Provide the (x, y) coordinate of the cell's center where the given text is located.  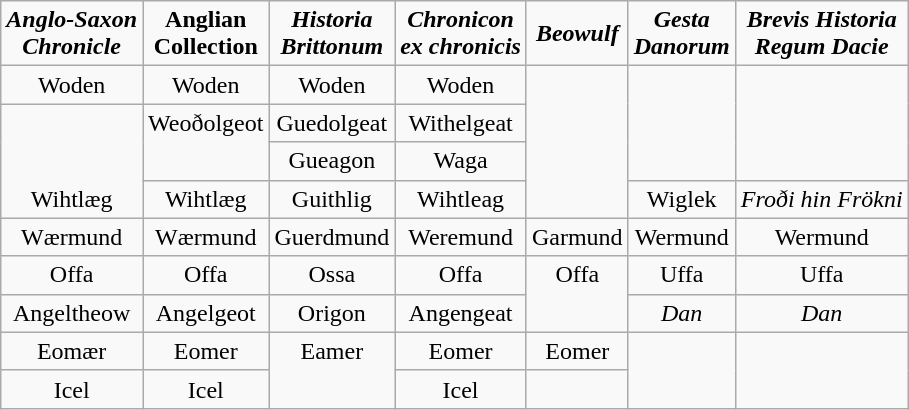
HistoriaBrittonum (332, 34)
Eamer (332, 370)
AnglianCollection (206, 34)
Froði hin Frökni (822, 199)
Waga (461, 161)
Angelgeot (206, 313)
Beowulf (577, 34)
Withelgeat (461, 123)
Angeltheow (72, 313)
Guithlig (332, 199)
Anglo-SaxonChronicle (72, 34)
Gueagon (332, 161)
Guerdmund (332, 237)
Garmund (577, 237)
Eomær (72, 351)
Origon (332, 313)
Chroniconex chronicis (461, 34)
GestaDanorum (682, 34)
Ossa (332, 275)
Weoðolgeot (206, 142)
Angengeat (461, 313)
Wihtleag (461, 199)
Wiglek (682, 199)
Guedolgeat (332, 123)
Brevis HistoriaRegum Dacie (822, 34)
Weremund (461, 237)
